Search for the cell housing the specified text and yield its [X, Y] center coordinate. 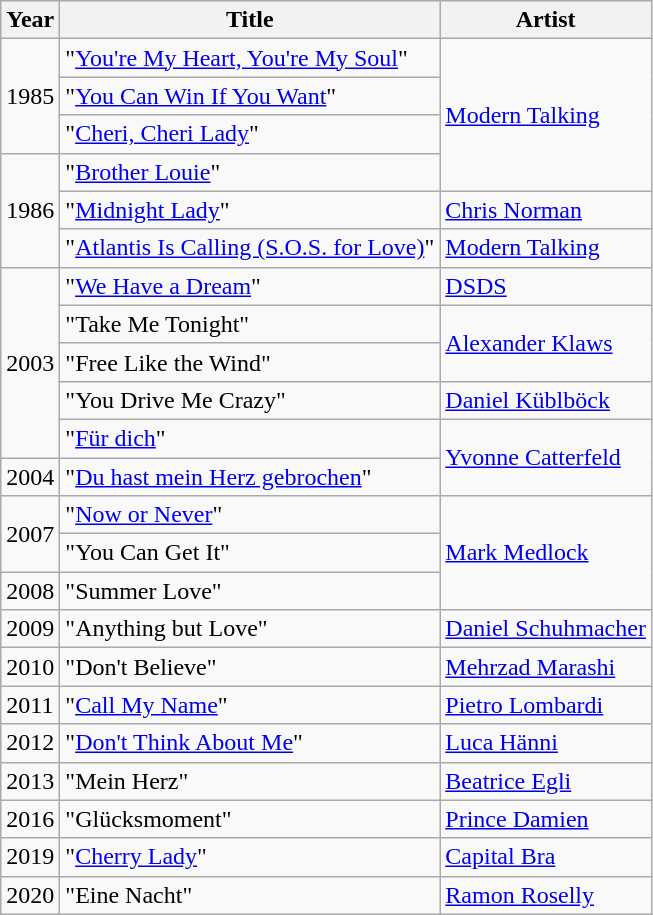
"Brother Louie" [250, 172]
2019 [30, 857]
"Cheri, Cheri Lady" [250, 134]
"Take Me Tonight" [250, 324]
Ramon Roselly [546, 895]
Prince Damien [546, 819]
2009 [30, 629]
"You're My Heart, You're My Soul" [250, 58]
"Free Like the Wind" [250, 362]
"Atlantis Is Calling (S.O.S. for Love)" [250, 248]
2007 [30, 534]
"You Can Win If You Want" [250, 96]
Mark Medlock [546, 553]
"Midnight Lady" [250, 210]
2011 [30, 705]
Alexander Klaws [546, 343]
Mehrzad Marashi [546, 667]
Artist [546, 20]
2012 [30, 743]
"Don't Believe" [250, 667]
Beatrice Egli [546, 781]
"Glücksmoment" [250, 819]
Title [250, 20]
DSDS [546, 286]
Luca Hänni [546, 743]
"Mein Herz" [250, 781]
2003 [30, 362]
2008 [30, 591]
"Now or Never" [250, 515]
Capital Bra [546, 857]
1986 [30, 210]
"Don't Think About Me" [250, 743]
Chris Norman [546, 210]
Daniel Küblböck [546, 400]
"Für dich" [250, 438]
"Call My Name" [250, 705]
2020 [30, 895]
"Anything but Love" [250, 629]
"You Can Get It" [250, 553]
"Du hast mein Herz gebrochen" [250, 477]
Pietro Lombardi [546, 705]
"Cherry Lady" [250, 857]
Daniel Schuhmacher [546, 629]
2010 [30, 667]
2013 [30, 781]
"We Have a Dream" [250, 286]
"You Drive Me Crazy" [250, 400]
"Summer Love" [250, 591]
Yvonne Catterfeld [546, 457]
"Eine Nacht" [250, 895]
2004 [30, 477]
Year [30, 20]
1985 [30, 96]
2016 [30, 819]
